From the cell containing the given text, extract its center point as [x, y] coordinate. 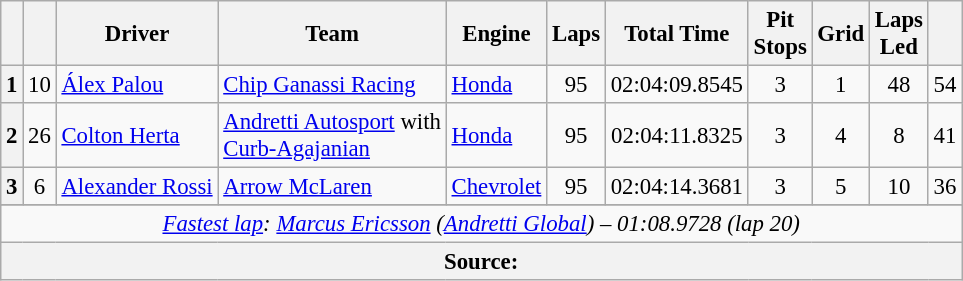
Total Time [676, 34]
Chevrolet [496, 187]
Colton Herta [137, 136]
Source: [482, 262]
PitStops [780, 34]
02:04:11.8325 [676, 136]
Grid [840, 34]
Alexander Rossi [137, 187]
2 [12, 136]
6 [40, 187]
26 [40, 136]
Arrow McLaren [332, 187]
Fastest lap: Marcus Ericsson (Andretti Global) – 01:08.9728 (lap 20) [482, 224]
36 [944, 187]
LapsLed [900, 34]
Andretti Autosport withCurb-Agajanian [332, 136]
8 [900, 136]
41 [944, 136]
5 [840, 187]
Chip Ganassi Racing [332, 85]
02:04:09.8545 [676, 85]
Engine [496, 34]
Laps [576, 34]
Álex Palou [137, 85]
Team [332, 34]
Driver [137, 34]
54 [944, 85]
48 [900, 85]
4 [840, 136]
02:04:14.3681 [676, 187]
